Pinpoint the cell where the given text exists, returning its [X, Y] midpoint coordinate. 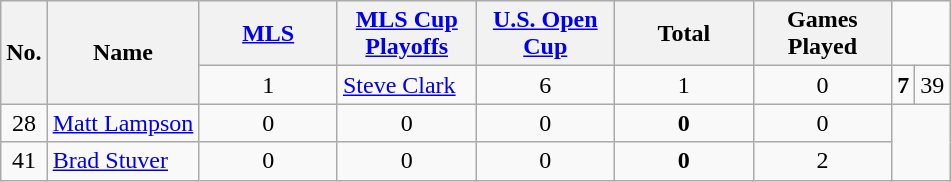
41 [24, 161]
Steve Clark [406, 85]
28 [24, 123]
Games Played [822, 34]
2 [822, 161]
Matt Lampson [123, 123]
7 [904, 85]
Brad Stuver [123, 161]
U.S. Open Cup [546, 34]
6 [546, 85]
Name [123, 52]
39 [932, 85]
MLS Cup Playoffs [406, 34]
Total [684, 34]
MLS [268, 34]
No. [24, 52]
